Locate the cell with the specified text and output its (x, y) center coordinate. 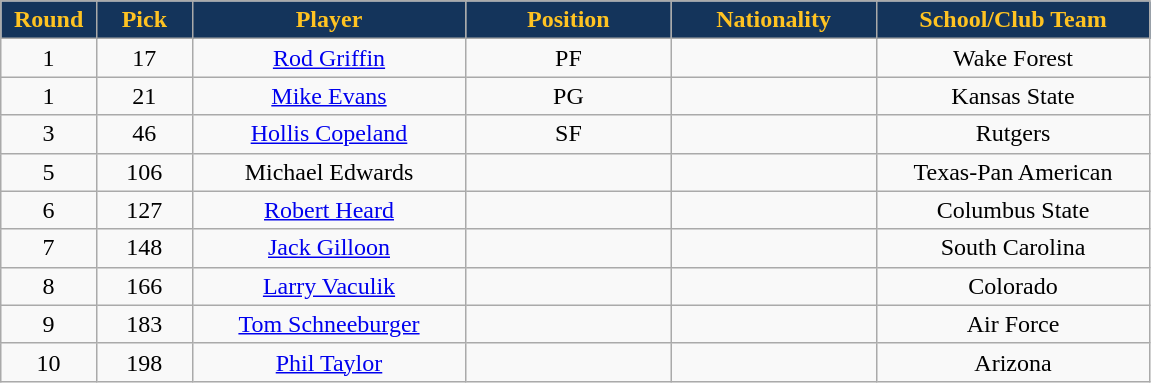
46 (144, 134)
3 (49, 134)
Robert Heard (329, 210)
Columbus State (1013, 210)
Player (329, 20)
127 (144, 210)
Kansas State (1013, 96)
Position (568, 20)
Mike Evans (329, 96)
Phil Taylor (329, 362)
PF (568, 58)
Colorado (1013, 286)
Arizona (1013, 362)
6 (49, 210)
Rutgers (1013, 134)
Hollis Copeland (329, 134)
Pick (144, 20)
10 (49, 362)
Nationality (774, 20)
8 (49, 286)
7 (49, 248)
Texas-Pan American (1013, 172)
Jack Gilloon (329, 248)
5 (49, 172)
Round (49, 20)
166 (144, 286)
17 (144, 58)
Larry Vaculik (329, 286)
21 (144, 96)
183 (144, 324)
Wake Forest (1013, 58)
148 (144, 248)
South Carolina (1013, 248)
198 (144, 362)
Air Force (1013, 324)
PG (568, 96)
Michael Edwards (329, 172)
Rod Griffin (329, 58)
School/Club Team (1013, 20)
9 (49, 324)
SF (568, 134)
106 (144, 172)
Tom Schneeburger (329, 324)
